Scan for the cell matching the given text and deliver its [X, Y] coordinate at center. 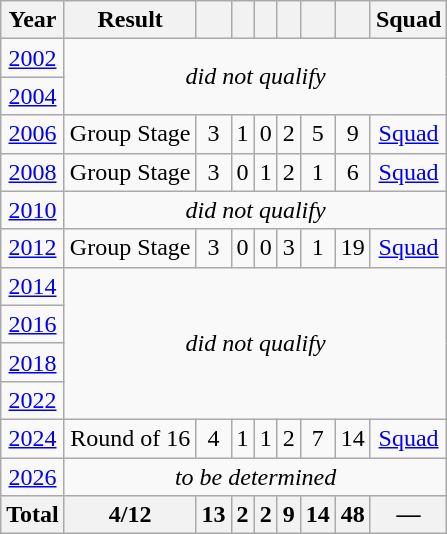
2024 [33, 438]
2006 [33, 134]
2016 [33, 324]
— [408, 515]
13 [214, 515]
48 [352, 515]
2026 [33, 477]
Round of 16 [130, 438]
5 [318, 134]
6 [352, 172]
4/12 [130, 515]
4 [214, 438]
2002 [33, 58]
2004 [33, 96]
2008 [33, 172]
Total [33, 515]
Result [130, 20]
to be determined [256, 477]
19 [352, 248]
7 [318, 438]
2018 [33, 362]
2012 [33, 248]
2014 [33, 286]
2022 [33, 400]
2010 [33, 210]
Year [33, 20]
